Find where the given text appears and provide that cell's center as (X, Y) coordinate. 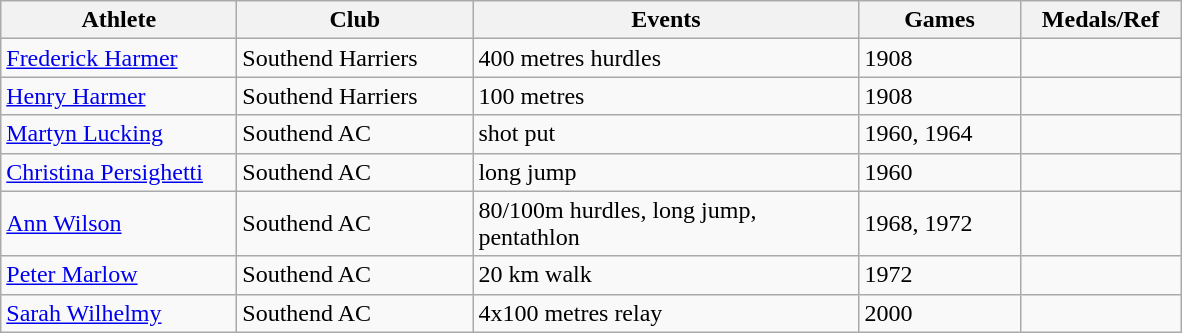
shot put (666, 134)
20 km walk (666, 275)
Medals/Ref (1100, 20)
1972 (940, 275)
Athlete (119, 20)
long jump (666, 172)
Sarah Wilhelmy (119, 313)
Frederick Harmer (119, 58)
Martyn Lucking (119, 134)
Christina Persighetti (119, 172)
1960 (940, 172)
Events (666, 20)
2000 (940, 313)
400 metres hurdles (666, 58)
1960, 1964 (940, 134)
100 metres (666, 96)
80/100m hurdles, long jump, pentathlon (666, 224)
Club (355, 20)
Games (940, 20)
Ann Wilson (119, 224)
Henry Harmer (119, 96)
Peter Marlow (119, 275)
1968, 1972 (940, 224)
4x100 metres relay (666, 313)
